From the cell containing the given text, extract its center point as [x, y] coordinate. 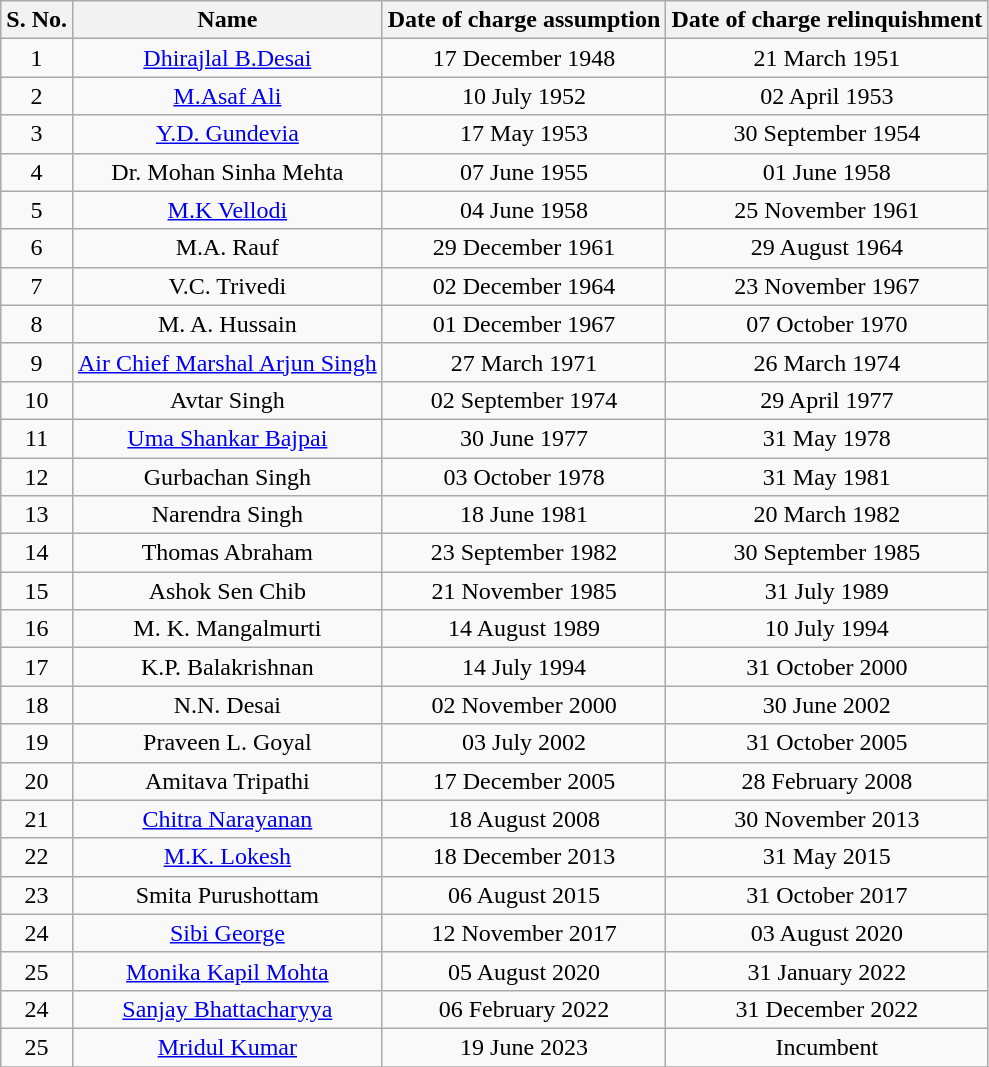
28 February 2008 [827, 781]
Name [227, 20]
19 June 2023 [524, 1047]
Incumbent [827, 1047]
12 November 2017 [524, 933]
29 April 1977 [827, 400]
Date of charge relinquishment [827, 20]
22 [37, 857]
02 April 1953 [827, 96]
19 [37, 743]
06 February 2022 [524, 1009]
18 August 2008 [524, 819]
N.N. Desai [227, 705]
21 March 1951 [827, 58]
31 May 2015 [827, 857]
06 August 2015 [524, 895]
31 July 1989 [827, 591]
12 [37, 477]
Monika Kapil Mohta [227, 971]
V.C. Trivedi [227, 286]
6 [37, 248]
M. A. Hussain [227, 324]
2 [37, 96]
Air Chief Marshal Arjun Singh [227, 362]
20 [37, 781]
Chitra Narayanan [227, 819]
Dr. Mohan Sinha Mehta [227, 172]
Sibi George [227, 933]
Mridul Kumar [227, 1047]
M.Asaf Ali [227, 96]
30 September 1985 [827, 553]
3 [37, 134]
18 December 2013 [524, 857]
Gurbachan Singh [227, 477]
4 [37, 172]
23 [37, 895]
02 November 2000 [524, 705]
Thomas Abraham [227, 553]
M. K. Mangalmurti [227, 629]
31 October 2005 [827, 743]
03 October 1978 [524, 477]
20 March 1982 [827, 515]
05 August 2020 [524, 971]
18 [37, 705]
18 June 1981 [524, 515]
17 [37, 667]
07 June 1955 [524, 172]
Narendra Singh [227, 515]
9 [37, 362]
29 December 1961 [524, 248]
01 June 1958 [827, 172]
14 August 1989 [524, 629]
03 August 2020 [827, 933]
17 May 1953 [524, 134]
31 October 2000 [827, 667]
Y.D. Gundevia [227, 134]
Smita Purushottam [227, 895]
M.K. Lokesh [227, 857]
30 September 1954 [827, 134]
14 [37, 553]
10 July 1952 [524, 96]
30 November 2013 [827, 819]
30 June 1977 [524, 438]
M.K Vellodi [227, 210]
31 December 2022 [827, 1009]
17 December 2005 [524, 781]
Uma Shankar Bajpai [227, 438]
13 [37, 515]
16 [37, 629]
07 October 1970 [827, 324]
7 [37, 286]
Amitava Tripathi [227, 781]
1 [37, 58]
31 January 2022 [827, 971]
17 December 1948 [524, 58]
31 May 1981 [827, 477]
Date of charge assumption [524, 20]
03 July 2002 [524, 743]
15 [37, 591]
14 July 1994 [524, 667]
5 [37, 210]
02 December 1964 [524, 286]
31 May 1978 [827, 438]
11 [37, 438]
Dhirajlal B.Desai [227, 58]
K.P. Balakrishnan [227, 667]
21 [37, 819]
Sanjay Bhattacharyya [227, 1009]
29 August 1964 [827, 248]
S. No. [37, 20]
31 October 2017 [827, 895]
23 November 1967 [827, 286]
04 June 1958 [524, 210]
10 [37, 400]
30 June 2002 [827, 705]
01 December 1967 [524, 324]
Ashok Sen Chib [227, 591]
M.A. Rauf [227, 248]
8 [37, 324]
27 March 1971 [524, 362]
Praveen L. Goyal [227, 743]
02 September 1974 [524, 400]
23 September 1982 [524, 553]
10 July 1994 [827, 629]
21 November 1985 [524, 591]
25 November 1961 [827, 210]
26 March 1974 [827, 362]
Avtar Singh [227, 400]
